Pinpoint the cell where the given text exists, returning its (X, Y) midpoint coordinate. 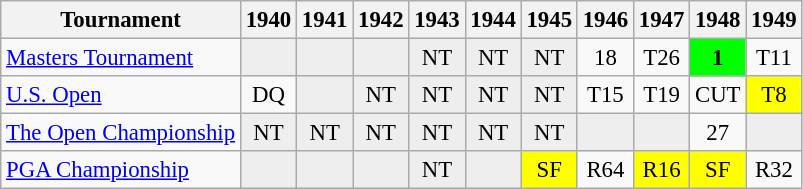
1940 (268, 20)
CUT (718, 95)
T15 (605, 95)
1946 (605, 20)
R64 (605, 170)
1944 (493, 20)
1941 (325, 20)
1947 (661, 20)
R16 (661, 170)
The Open Championship (121, 133)
T26 (661, 58)
1948 (718, 20)
1949 (774, 20)
T19 (661, 95)
T11 (774, 58)
27 (718, 133)
1 (718, 58)
PGA Championship (121, 170)
R32 (774, 170)
1945 (549, 20)
1942 (381, 20)
U.S. Open (121, 95)
1943 (437, 20)
T8 (774, 95)
Masters Tournament (121, 58)
DQ (268, 95)
18 (605, 58)
Tournament (121, 20)
